Determine the (x, y) coordinate at the center of the cell enclosing the given text.  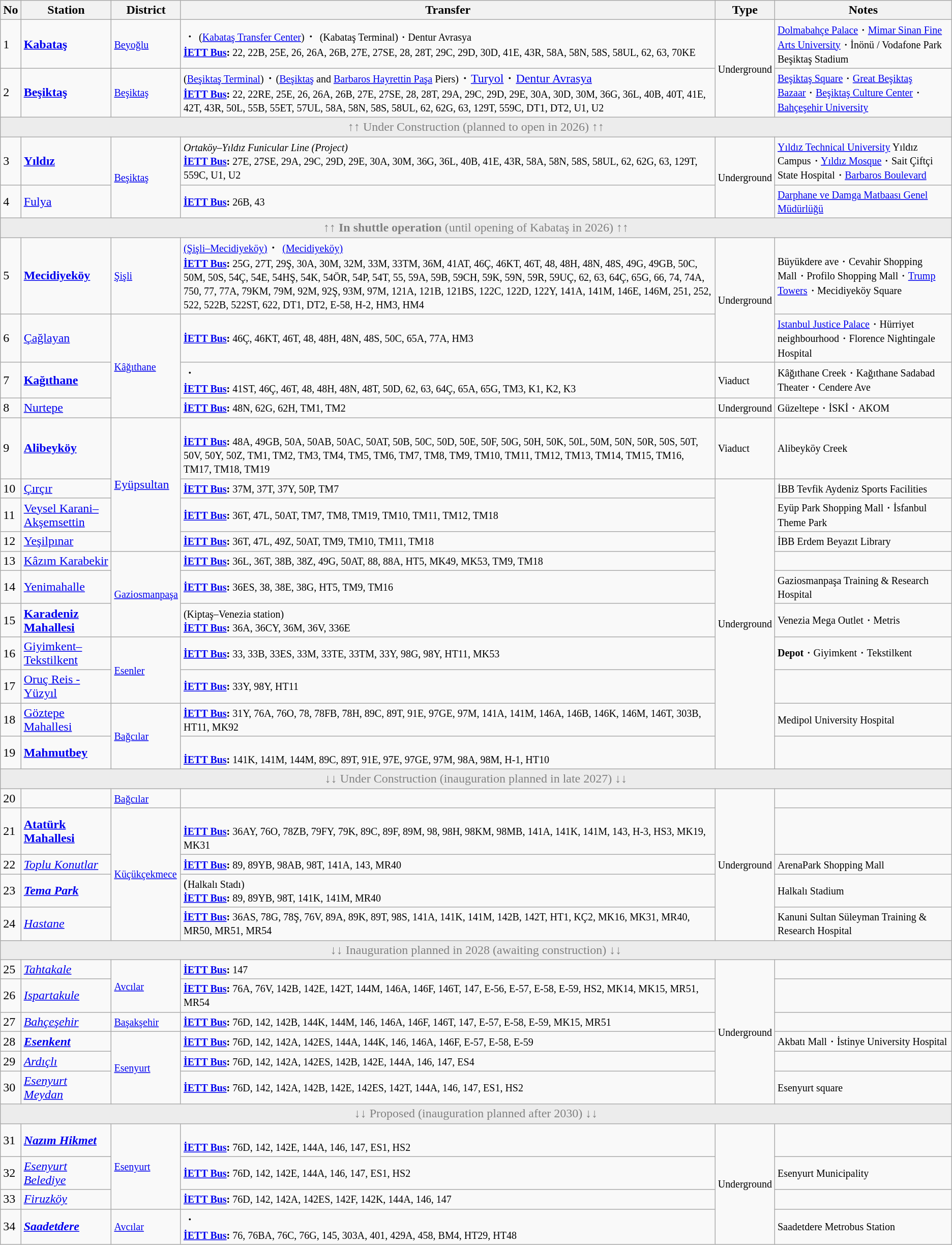
1 (11, 44)
Yeşilpınar (66, 541)
İETT Bus: 36AY, 76O, 78ZB, 79FY, 79K, 89C, 89F, 89M, 98, 98H, 98KM, 98MB, 141A, 141K, 141M, 143, H-3, HS3, MK19, MK31 (448, 831)
Ispartakule (66, 995)
2 (11, 93)
Esenyurt Municipality (863, 1173)
Alibeyköy (66, 448)
Göztepe Mahallesi (66, 719)
Başakşehir (146, 1022)
İETT Bus: 48N, 62G, 62H, TM1, TM2 (448, 408)
Kabataş (66, 44)
İETT Bus: 31Y, 76A, 76O, 78, 78FB, 78H, 89C, 89T, 91E, 97GE, 97M, 141A, 141M, 146A, 146B, 146K, 146M, 146T, 303B, HT11, MK92 (448, 719)
10 (11, 488)
31 (11, 1140)
İETT Bus: 26B, 43 (448, 201)
İETT Bus: 76D, 142, 142A, 142B, 142E, 142ES, 142T, 144A, 146, 147, ES1, HS2 (448, 1088)
Beyoğlu (146, 44)
İETT Bus: 76D, 142, 142A, 142ES, 144A, 144K, 146, 146A, 146F, E-57, E-58, E-59 (448, 1041)
12 (11, 541)
Yıldız Technical University Yıldız Campus・Yıldız Mosque・Sait Çiftçi State Hospital・Barbaros Boulevard (863, 161)
25 (11, 969)
Nazım Hikmet (66, 1140)
İETT Bus: 33Y, 98Y, HT11 (448, 686)
Çağlayan (66, 338)
4 (11, 201)
District (146, 10)
İBB Erdem Beyazıt Library (863, 541)
Toplu Konutlar (66, 864)
↓↓ Inauguration planned in 2028 (awaiting construction) ↓↓ (476, 950)
↓↓ Under Construction (inauguration planned in late 2027) ↓↓ (476, 779)
Kanuni Sultan Süleyman Training & Research Hospital (863, 924)
9 (11, 448)
İETT Bus: 141K, 141M, 144M, 89C, 89T, 91E, 97E, 97GE, 97M, 98A, 98M, H-1, HT10 (448, 753)
Notes (863, 10)
5 (11, 276)
33 (11, 1199)
Darphane ve Damga Matbaası Genel Müdürlüğü (863, 201)
No (11, 10)
Halkalı Stadium (863, 890)
İETT Bus: 46Ç, 46KT, 46T, 48, 48H, 48N, 48S, 50C, 65A, 77A, HM3 (448, 338)
Kağıthane (66, 380)
Tahtakale (66, 969)
11 (11, 515)
22 (11, 864)
İETT Bus: 36T, 47L, 49Z, 50AT, TM9, TM10, TM11, TM18 (448, 541)
20 (11, 798)
Venezia Mega Outlet・Metris (863, 620)
8 (11, 408)
Gaziosmanpaşa Training & Research Hospital (863, 587)
Beşiktaş Square・Great Beşiktaş Bazaar・Beşiktaş Culture Center・Bahçeşehir University (863, 93)
Nurtepe (66, 408)
Alibeyköy Creek (863, 448)
Mecidiyeköy (66, 276)
16 (11, 653)
13 (11, 561)
İETT Bus: 76D, 142, 142B, 144K, 144M, 146, 146A, 146F, 146T, 147, E-57, E-58, E-59, MK15, MR51 (448, 1022)
15 (11, 620)
Çırçır (66, 488)
ArenaPark Shopping Mall (863, 864)
Ardıçlı (66, 1061)
İETT Bus: 76A, 76V, 142B, 142E, 142T, 144M, 146A, 146F, 146T, 147, E-56, E-57, E-58, E-59, HS2, MK14, MK15, MR51, MR54 (448, 995)
İETT Bus: 89, 89YB, 98AB, 98T, 141A, 143, MR40 (448, 864)
27 (11, 1022)
İETT Bus: 36L, 36T, 38B, 38Z, 49G, 50AT, 88, 88A, HT5, MK49, MK53, TM9, TM18 (448, 561)
İETT Bus: 33, 33B, 33ES, 33M, 33TE, 33TM, 33Y, 98G, 98Y, HT11, MK53 (448, 653)
18 (11, 719)
Kâzım Karabekir (66, 561)
19 (11, 753)
Akbatı Mall・İstinye University Hospital (863, 1041)
23 (11, 890)
14 (11, 587)
İETT Bus: 36AS, 78G, 78Ş, 76V, 89A, 89K, 89T, 98S, 141A, 141K, 141M, 142B, 142T, HT1, KÇ2, MK16, MK31, MR40, MR50, MR51, MR54 (448, 924)
Yenimahalle (66, 587)
Mahmutbey (66, 753)
30 (11, 1088)
6 (11, 338)
İETT Bus: 76D, 142, 142A, 142ES, 142B, 142E, 144A, 146, 147, ES4 (448, 1061)
Oruç Reis - Yüzyıl (66, 686)
İETT Bus: 36ES, 38, 38E, 38G, HT5, TM9, TM16 (448, 587)
İETT Bus: 147 (448, 969)
Kâğıthane Creek・Kağıthane Sadabad Theater・Cendere Ave (863, 380)
・İETT Bus: 76, 76BA, 76C, 76G, 145, 303A, 401, 429A, 458, BM4, HT29, HT48 (448, 1227)
↑↑ In shuttle operation (until opening of Kabataş in 2026) ↑↑ (476, 228)
Esenler (146, 670)
21 (11, 831)
7 (11, 380)
Fulya (66, 201)
Karadeniz Mahallesi (66, 620)
↓↓ Proposed (inauguration planned after 2030) ↓↓ (476, 1114)
İETT Bus: 76D, 142, 142A, 142ES, 142F, 142K, 144A, 146, 147 (448, 1199)
(Kiptaş–Venezia station)İETT Bus: 36A, 36CY, 36M, 36V, 336E (448, 620)
Giyimkent–Tekstilkent (66, 653)
Büyükdere ave・Cevahir Shopping Mall・Profilo Shopping Mall・Trump Towers・Mecidiyeköy Square (863, 276)
Station (66, 10)
Type (745, 10)
・İETT Bus: 41ST, 46Ç, 46T, 48, 48H, 48N, 48T, 50D, 62, 63, 64Ç, 65A, 65G, TM3, K1, K2, K3 (448, 380)
Veysel Karani–Akşemsettin (66, 515)
Şişli (146, 276)
3 (11, 161)
Medipol University Hospital (863, 719)
Firuzköy (66, 1199)
Güzeltepe・İSKİ・AKOM (863, 408)
34 (11, 1227)
Transfer (448, 10)
26 (11, 995)
29 (11, 1061)
Hastane (66, 924)
Esenkent (66, 1041)
Esenyurt square (863, 1088)
Küçükçekmece (146, 874)
Kâğıthane (146, 366)
Gaziosmanpaşa (146, 594)
Bahçeşehir (66, 1022)
İETT Bus: 37M, 37T, 37Y, 50P, TM7 (448, 488)
17 (11, 686)
Saadetdere Metrobus Station (863, 1227)
Tema Park (66, 890)
Dolmabahçe Palace・Mimar Sinan Fine Arts University・İnönü / Vodafone Park Beşiktaş Stadium (863, 44)
Eyüp Park Shopping Mall・İsfanbul Theme Park (863, 515)
(Halkalı Stadı)İETT Bus: 89, 89YB, 98T, 141K, 141M, MR40 (448, 890)
↑↑ Under Construction (planned to open in 2026) ↑↑ (476, 127)
32 (11, 1173)
İETT Bus: 36T, 47L, 50AT, TM7, TM8, TM19, TM10, TM11, TM12, TM18 (448, 515)
Saadetdere (66, 1227)
24 (11, 924)
Atatürk Mahallesi (66, 831)
Depot・Giyimkent・Tekstilkent (863, 653)
İBB Tevfik Aydeniz Sports Facilities (863, 488)
Eyüpsultan (146, 484)
Istanbul Justice Palace・Hürriyet neighbourhood・Florence Nightingale Hospital (863, 338)
28 (11, 1041)
Esenyurt Meydan (66, 1088)
Yıldız (66, 161)
Esenyurt Belediye (66, 1173)
